Extract the [X, Y] coordinate from the center of the cell holding the provided text.  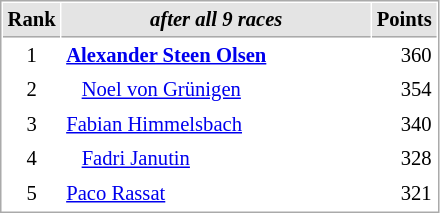
Points [404, 20]
Rank [32, 20]
4 [32, 158]
Paco Rassat [216, 194]
2 [32, 90]
321 [404, 194]
Fadri Janutin [216, 158]
5 [32, 194]
Noel von Grünigen [216, 90]
3 [32, 124]
340 [404, 124]
360 [404, 56]
Alexander Steen Olsen [216, 56]
1 [32, 56]
Fabian Himmelsbach [216, 124]
354 [404, 90]
after all 9 races [216, 20]
328 [404, 158]
